Find where the given text appears and provide that cell's center as [x, y] coordinate. 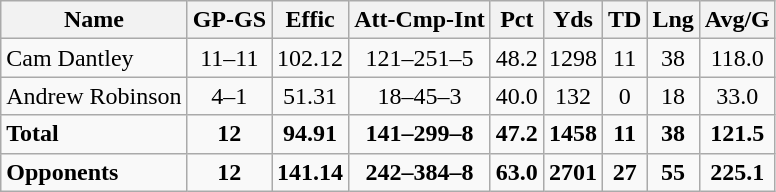
GP-GS [229, 20]
102.12 [310, 58]
118.0 [737, 58]
141.14 [310, 172]
Lng [673, 20]
Name [94, 20]
Andrew Robinson [94, 96]
Total [94, 134]
225.1 [737, 172]
Cam Dantley [94, 58]
141–299–8 [420, 134]
47.2 [516, 134]
51.31 [310, 96]
55 [673, 172]
4–1 [229, 96]
1458 [572, 134]
33.0 [737, 96]
48.2 [516, 58]
Pct [516, 20]
121.5 [737, 134]
242–384–8 [420, 172]
18–45–3 [420, 96]
18 [673, 96]
Effic [310, 20]
27 [624, 172]
11–11 [229, 58]
2701 [572, 172]
Att-Cmp-Int [420, 20]
TD [624, 20]
Yds [572, 20]
63.0 [516, 172]
40.0 [516, 96]
Opponents [94, 172]
121–251–5 [420, 58]
0 [624, 96]
Avg/G [737, 20]
94.91 [310, 134]
132 [572, 96]
1298 [572, 58]
